Identify which cell holds the provided text, then report its [X, Y] central coordinate. 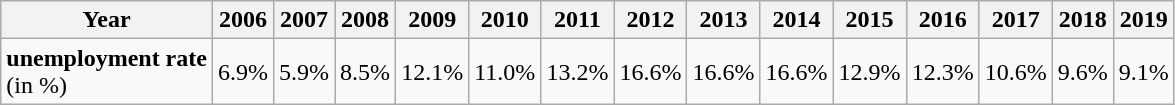
Year [107, 20]
2015 [870, 20]
2006 [242, 20]
2010 [505, 20]
5.9% [304, 72]
2008 [366, 20]
2009 [432, 20]
12.3% [942, 72]
2017 [1016, 20]
8.5% [366, 72]
unemployment rate(in %) [107, 72]
2014 [796, 20]
12.9% [870, 72]
10.6% [1016, 72]
2019 [1144, 20]
2011 [578, 20]
6.9% [242, 72]
2018 [1082, 20]
2013 [724, 20]
2012 [650, 20]
11.0% [505, 72]
12.1% [432, 72]
9.6% [1082, 72]
2007 [304, 20]
13.2% [578, 72]
9.1% [1144, 72]
2016 [942, 20]
